Extract the [X, Y] coordinate from the center of the cell holding the provided text.  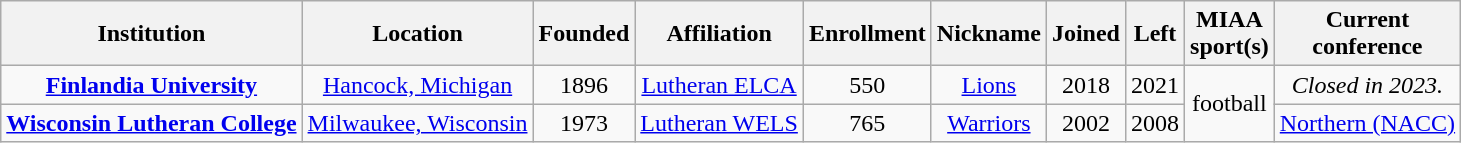
MIAAsport(s) [1230, 34]
Founded [584, 34]
Nickname [988, 34]
Lutheran ELCA [720, 85]
Currentconference [1367, 34]
Milwaukee, Wisconsin [418, 123]
Location [418, 34]
Hancock, Michigan [418, 85]
2008 [1154, 123]
550 [867, 85]
Lions [988, 85]
2021 [1154, 85]
2018 [1086, 85]
Affiliation [720, 34]
1973 [584, 123]
1896 [584, 85]
football [1230, 104]
Warriors [988, 123]
Institution [152, 34]
Closed in 2023. [1367, 85]
Wisconsin Lutheran College [152, 123]
Northern (NACC) [1367, 123]
Enrollment [867, 34]
Left [1154, 34]
2002 [1086, 123]
Joined [1086, 34]
Finlandia University [152, 85]
Lutheran WELS [720, 123]
765 [867, 123]
